Find where the given text appears and provide that cell's center as [X, Y] coordinate. 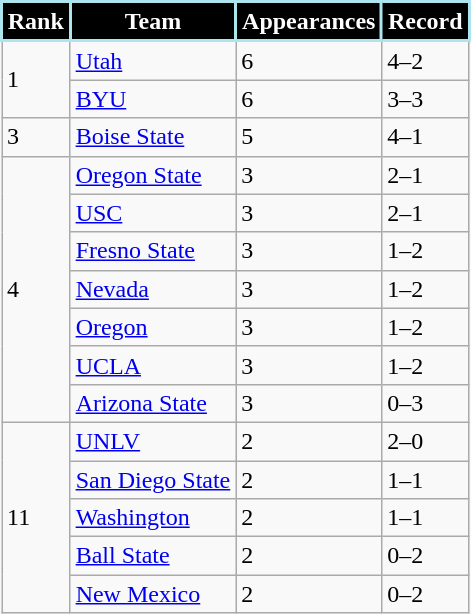
Arizona State [153, 403]
3–3 [426, 99]
UNLV [153, 441]
5 [309, 137]
Washington [153, 518]
4 [36, 289]
0–3 [426, 403]
Oregon State [153, 175]
BYU [153, 99]
Rank [36, 22]
11 [36, 517]
UCLA [153, 365]
4–2 [426, 60]
4–1 [426, 137]
Fresno State [153, 251]
Appearances [309, 22]
Team [153, 22]
New Mexico [153, 594]
Nevada [153, 289]
2–0 [426, 441]
Oregon [153, 327]
San Diego State [153, 479]
Utah [153, 60]
1 [36, 80]
USC [153, 213]
Boise State [153, 137]
Record [426, 22]
Ball State [153, 556]
